Extract the [X, Y] coordinate from the center of the cell holding the provided text.  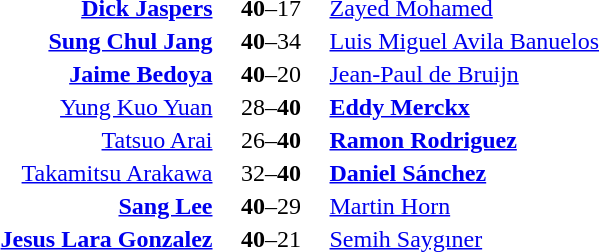
40–34 [271, 41]
32–40 [271, 173]
26–40 [271, 140]
40–29 [271, 206]
28–40 [271, 107]
40–20 [271, 74]
